Provide the [X, Y] coordinate of the cell's center where the given text is located.  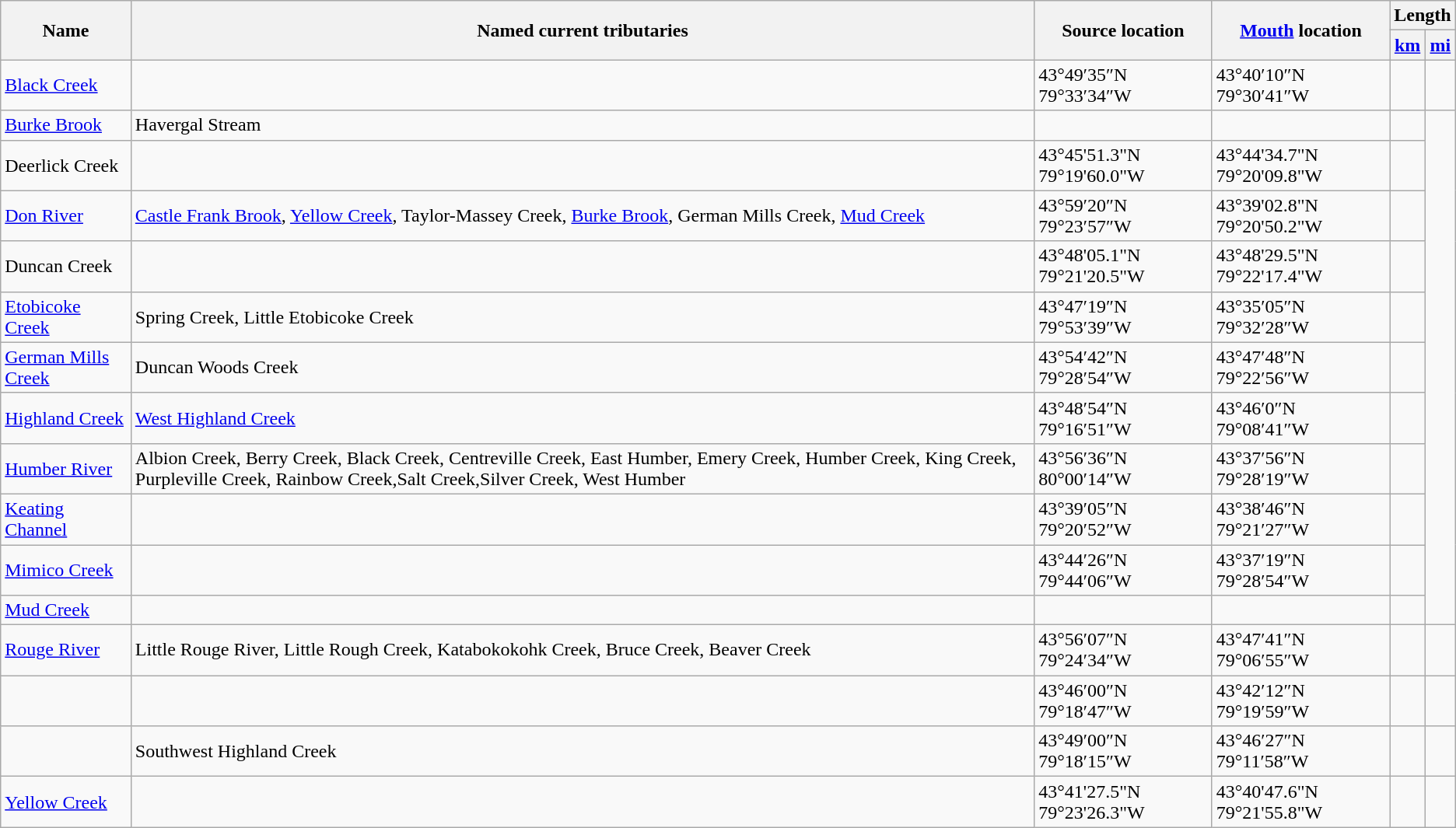
43°39′05″N 79°20′52″W [1123, 519]
43°56′07″N 79°24′34″W [1123, 650]
Length [1423, 16]
Don River [66, 216]
Highland Creek [66, 418]
43°47′19″N 79°53′39″W [1123, 317]
Yellow Creek [66, 802]
43°40'47.6"N 79°21'55.8"W [1300, 802]
mi [1440, 45]
Keating Channel [66, 519]
West Highland Creek [582, 418]
43°44′26″N 79°44′06″W [1123, 569]
43°39'02.8"N 79°20'50.2"W [1300, 216]
43°37′19″N 79°28′54″W [1300, 569]
Mouth location [1300, 30]
43°41'27.5"N 79°23'26.3"W [1123, 802]
43°54′42″N 79°28′54″W [1123, 367]
43°59′20″N 79°23′57″W [1123, 216]
43°35′05″N 79°32′28″W [1300, 317]
43°44'34.7"N 79°20'09.8"W [1300, 165]
Humber River [66, 468]
Havergal Stream [582, 125]
43°45'51.3"N 79°19'60.0"W [1123, 165]
43°46′00″N 79°18′47″W [1123, 701]
43°49′35″N 79°33′34″W [1123, 86]
43°49′00″N 79°18′15″W [1123, 751]
Castle Frank Brook, Yellow Creek, Taylor-Massey Creek, Burke Brook, German Mills Creek, Mud Creek [582, 216]
Southwest Highland Creek [582, 751]
43°46′0″N 79°08′41″W [1300, 418]
Duncan Woods Creek [582, 367]
Rouge River [66, 650]
Mud Creek [66, 610]
43°48'29.5"N 79°22'17.4"W [1300, 266]
43°47′41″N 79°06′55″W [1300, 650]
43°38′46″N 79°21′27″W [1300, 519]
Little Rouge River, Little Rough Creek, Katabokokohk Creek, Bruce Creek, Beaver Creek [582, 650]
Named current tributaries [582, 30]
German Mills Creek [66, 367]
km [1408, 45]
43°40′10″N 79°30′41″W [1300, 86]
Spring Creek, Little Etobicoke Creek [582, 317]
Black Creek [66, 86]
43°56′36″N 80°00′14″W [1123, 468]
43°48'05.1"N 79°21'20.5"W [1123, 266]
Etobicoke Creek [66, 317]
Deerlick Creek [66, 165]
43°42′12″N 79°19′59″W [1300, 701]
Duncan Creek [66, 266]
Mimico Creek [66, 569]
Source location [1123, 30]
43°47′48″N 79°22′56″W [1300, 367]
Burke Brook [66, 125]
Name [66, 30]
43°37′56″N 79°28′19″W [1300, 468]
43°46′27″N 79°11′58″W [1300, 751]
43°48′54″N 79°16′51″W [1123, 418]
